Return (X, Y) of the center of cell containing provided text 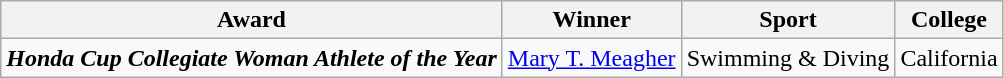
Sport (788, 20)
College (949, 20)
Swimming & Diving (788, 58)
California (949, 58)
Mary T. Meagher (592, 58)
Award (252, 20)
Winner (592, 20)
Honda Cup Collegiate Woman Athlete of the Year (252, 58)
